Extract the [X, Y] coordinate from the center of the cell holding the provided text.  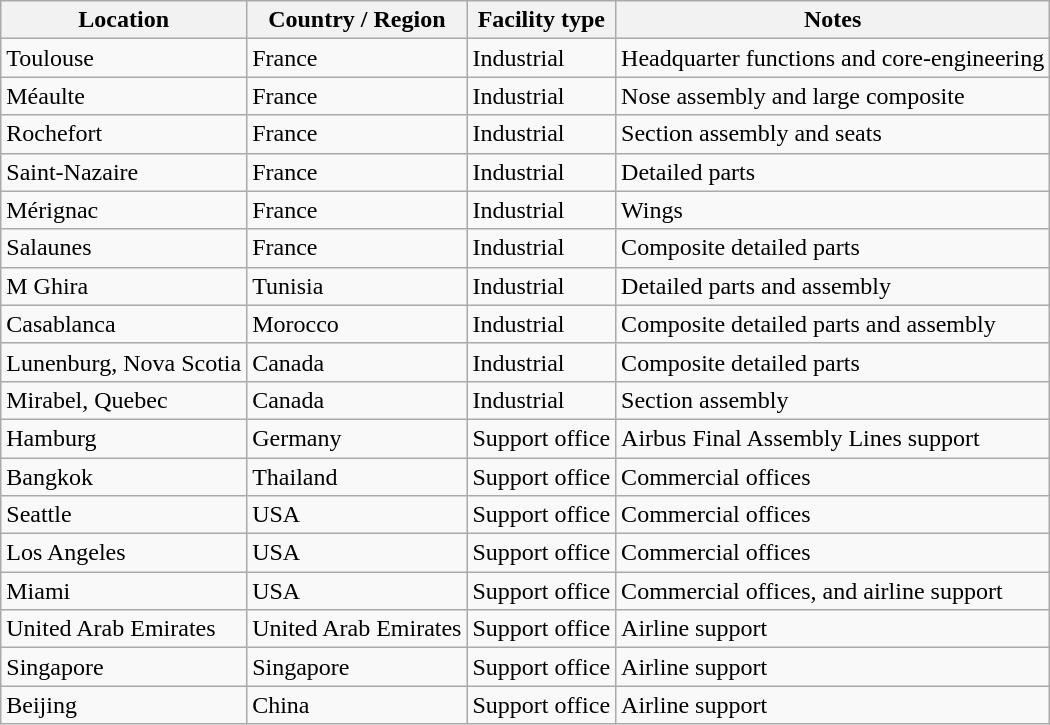
Location [124, 20]
Airbus Final Assembly Lines support [833, 438]
Germany [357, 438]
Hamburg [124, 438]
Bangkok [124, 477]
Lunenburg, Nova Scotia [124, 362]
M Ghira [124, 286]
Seattle [124, 515]
Thailand [357, 477]
Méaulte [124, 96]
Beijing [124, 705]
Detailed parts [833, 172]
Detailed parts and assembly [833, 286]
Section assembly [833, 400]
Composite detailed parts and assembly [833, 324]
Morocco [357, 324]
Tunisia [357, 286]
Facility type [542, 20]
Casablanca [124, 324]
Toulouse [124, 58]
Country / Region [357, 20]
Miami [124, 591]
Wings [833, 210]
Los Angeles [124, 553]
Rochefort [124, 134]
Commercial offices, and airline support [833, 591]
Section assembly and seats [833, 134]
Mérignac [124, 210]
Nose assembly and large composite [833, 96]
Headquarter functions and core-engineering [833, 58]
Notes [833, 20]
Salaunes [124, 248]
Mirabel, Quebec [124, 400]
Saint-Nazaire [124, 172]
China [357, 705]
